Scan for the cell matching the given text and deliver its (x, y) coordinate at center. 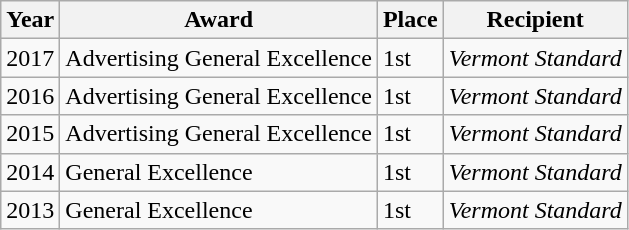
Place (410, 20)
2015 (30, 134)
Award (219, 20)
2016 (30, 96)
2017 (30, 58)
Recipient (535, 20)
2013 (30, 210)
2014 (30, 172)
Year (30, 20)
